Detect which cell encompasses the target text, then output its (x, y) center coordinate. 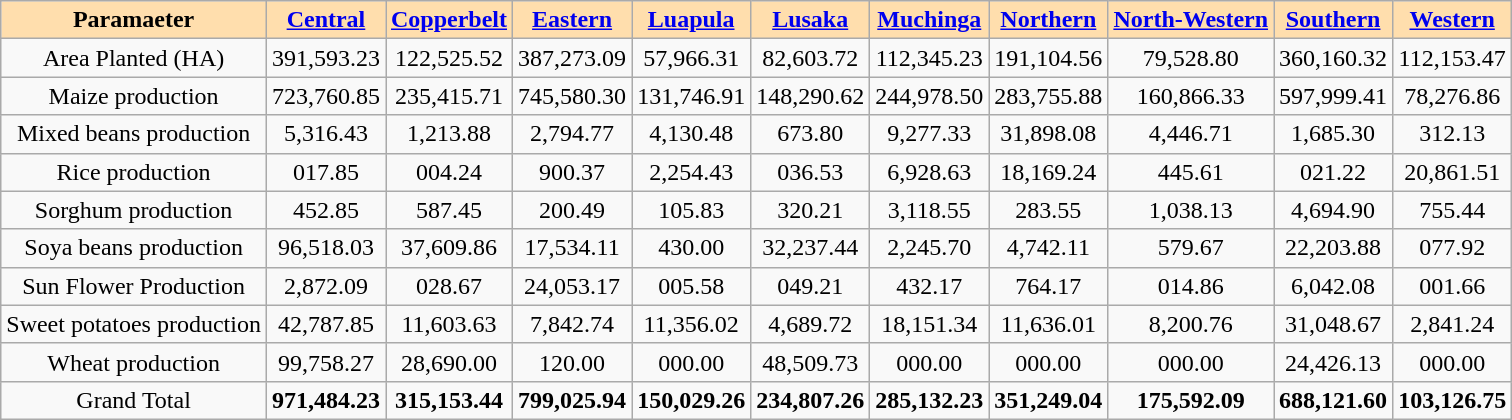
688,121.60 (1334, 400)
6,042.08 (1334, 286)
96,518.03 (326, 248)
105.83 (692, 210)
3,118.55 (930, 210)
18,151.34 (930, 324)
42,787.85 (326, 324)
764.17 (1048, 286)
Rice production (134, 172)
597,999.41 (1334, 96)
1,213.88 (450, 134)
31,048.67 (1334, 324)
120.00 (572, 362)
8,200.76 (1191, 324)
Central (326, 20)
036.53 (810, 172)
Lusaka (810, 20)
745,580.30 (572, 96)
Mixed beans production (134, 134)
1,038.13 (1191, 210)
4,694.90 (1334, 210)
103,126.75 (1452, 400)
755.44 (1452, 210)
112,153.47 (1452, 58)
723,760.85 (326, 96)
11,603.63 (450, 324)
6,928.63 (930, 172)
004.24 (450, 172)
7,842.74 (572, 324)
28,690.00 (450, 362)
200.49 (572, 210)
244,978.50 (930, 96)
Muchinga (930, 20)
4,130.48 (692, 134)
122,525.52 (450, 58)
028.67 (450, 286)
57,966.31 (692, 58)
31,898.08 (1048, 134)
32,237.44 (810, 248)
360,160.32 (1334, 58)
445.61 (1191, 172)
430.00 (692, 248)
5,316.43 (326, 134)
021.22 (1334, 172)
78,276.86 (1452, 96)
9,277.33 (930, 134)
391,593.23 (326, 58)
Sorghum production (134, 210)
235,415.71 (450, 96)
2,245.70 (930, 248)
82,603.72 (810, 58)
2,841.24 (1452, 324)
24,426.13 (1334, 362)
Western (1452, 20)
22,203.88 (1334, 248)
4,742.11 (1048, 248)
285,132.23 (930, 400)
24,053.17 (572, 286)
017.85 (326, 172)
Southern (1334, 20)
077.92 (1452, 248)
148,290.62 (810, 96)
Area Planted (HA) (134, 58)
17,534.11 (572, 248)
351,249.04 (1048, 400)
4,446.71 (1191, 134)
Wheat production (134, 362)
673.80 (810, 134)
Sun Flower Production (134, 286)
4,689.72 (810, 324)
1,685.30 (1334, 134)
Eastern (572, 20)
452.85 (326, 210)
18,169.24 (1048, 172)
11,636.01 (1048, 324)
Paramaeter (134, 20)
99,758.27 (326, 362)
315,153.44 (450, 400)
150,029.26 (692, 400)
971,484.23 (326, 400)
Maize production (134, 96)
11,356.02 (692, 324)
Copperbelt (450, 20)
North-Western (1191, 20)
005.58 (692, 286)
283,755.88 (1048, 96)
587.45 (450, 210)
112,345.23 (930, 58)
2,254.43 (692, 172)
Luapula (692, 20)
Northern (1048, 20)
175,592.09 (1191, 400)
387,273.09 (572, 58)
312.13 (1452, 134)
2,794.77 (572, 134)
799,025.94 (572, 400)
48,509.73 (810, 362)
320.21 (810, 210)
191,104.56 (1048, 58)
37,609.86 (450, 248)
014.86 (1191, 286)
283.55 (1048, 210)
Soya beans production (134, 248)
79,528.80 (1191, 58)
234,807.26 (810, 400)
579.67 (1191, 248)
20,861.51 (1452, 172)
Grand Total (134, 400)
001.66 (1452, 286)
160,866.33 (1191, 96)
432.17 (930, 286)
131,746.91 (692, 96)
Sweet potatoes production (134, 324)
049.21 (810, 286)
900.37 (572, 172)
2,872.09 (326, 286)
